Capture the cell that displays the provided text and extract its (x, y) central coordinate. 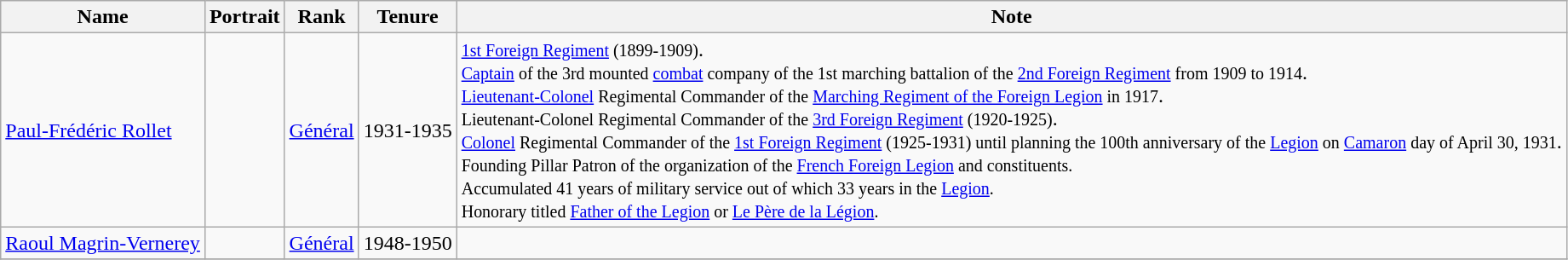
Rank (322, 17)
Raoul Magrin-Vernerey (103, 243)
Note (1012, 17)
Tenure (407, 17)
1948-1950 (407, 243)
1931-1935 (407, 130)
Paul-Frédéric Rollet (103, 130)
Portrait (244, 17)
Name (103, 17)
